From the cell containing the given text, extract its center point as [x, y] coordinate. 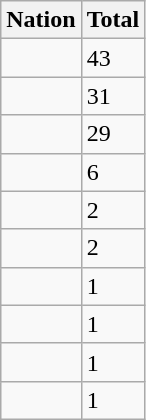
31 [113, 96]
6 [113, 172]
43 [113, 58]
29 [113, 134]
Total [113, 20]
Nation [41, 20]
